For the text-containing cell, return its midpoint in (X, Y) coordinate format. 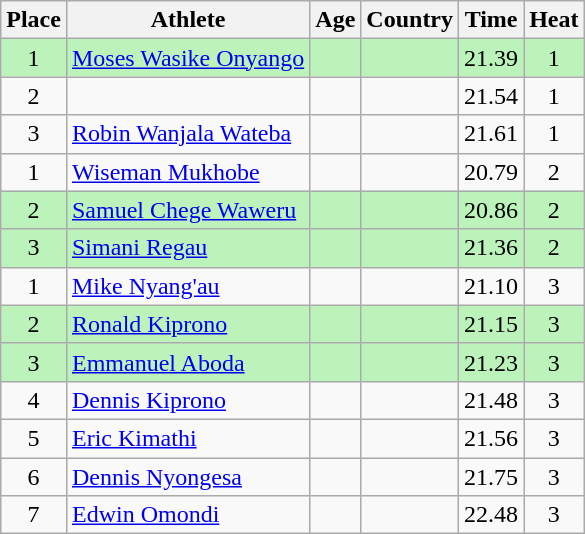
Place (34, 20)
20.79 (492, 172)
21.61 (492, 134)
21.56 (492, 438)
21.23 (492, 362)
21.36 (492, 248)
Emmanuel Aboda (188, 362)
Edwin Omondi (188, 515)
6 (34, 477)
Wiseman Mukhobe (188, 172)
5 (34, 438)
21.39 (492, 58)
21.75 (492, 477)
21.48 (492, 400)
Time (492, 20)
Samuel Chege Waweru (188, 210)
Mike Nyang'au (188, 286)
Country (410, 20)
4 (34, 400)
Ronald Kiprono (188, 324)
Robin Wanjala Wateba (188, 134)
Heat (554, 20)
Age (336, 20)
22.48 (492, 515)
Eric Kimathi (188, 438)
21.10 (492, 286)
20.86 (492, 210)
Dennis Nyongesa (188, 477)
Simani Regau (188, 248)
Dennis Kiprono (188, 400)
Athlete (188, 20)
7 (34, 515)
21.54 (492, 96)
21.15 (492, 324)
Moses Wasike Onyango (188, 58)
